Identify which cell holds the provided text, then report its [X, Y] central coordinate. 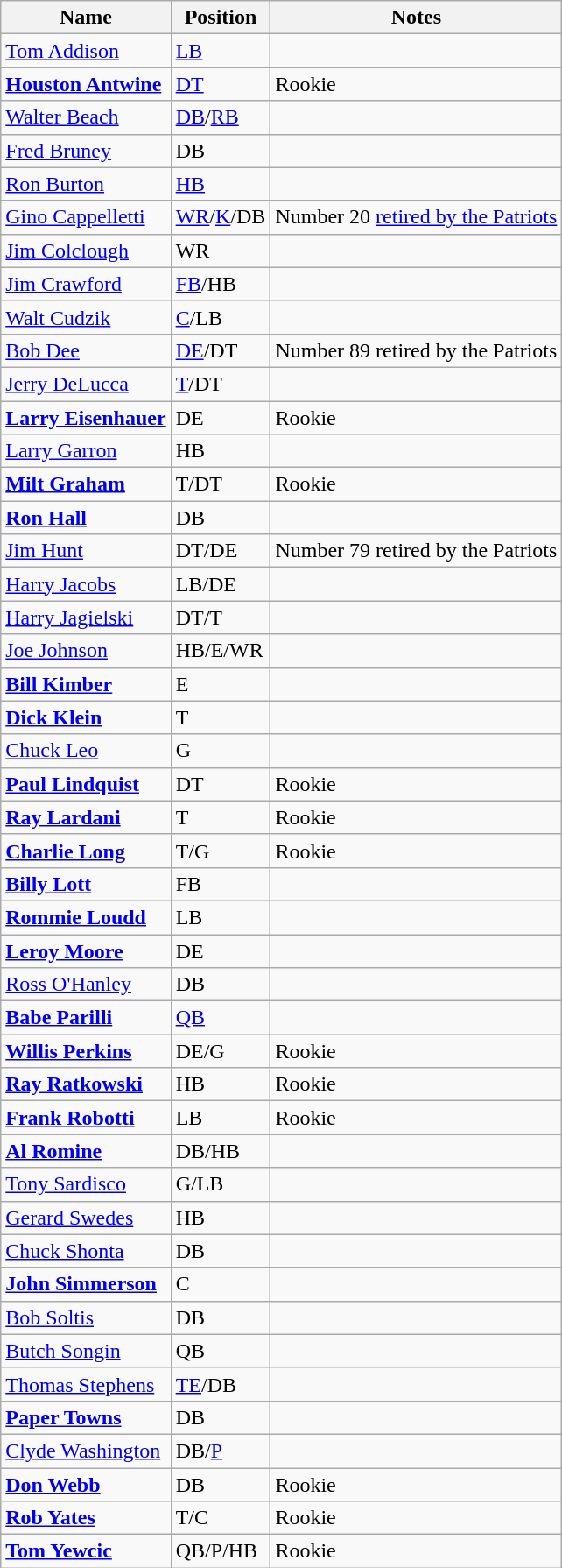
Bob Soltis [86, 1317]
DB/RB [221, 117]
Chuck Shonta [86, 1251]
Babe Parilli [86, 1018]
Jim Hunt [86, 551]
Jim Crawford [86, 284]
Frank Robotti [86, 1118]
Dick Klein [86, 717]
HB/E/WR [221, 651]
Ray Lardani [86, 817]
T/G [221, 851]
LB/DE [221, 584]
T/C [221, 1518]
Paper Towns [86, 1417]
Harry Jagielski [86, 618]
Willis Perkins [86, 1051]
Number 20 retired by the Patriots [417, 217]
Don Webb [86, 1485]
DE/DT [221, 350]
FB [221, 884]
Number 79 retired by the Patriots [417, 551]
Tom Yewcic [86, 1551]
Ron Hall [86, 518]
Walter Beach [86, 117]
Gerard Swedes [86, 1218]
Al Romine [86, 1151]
Clyde Washington [86, 1451]
Milt Graham [86, 484]
Charlie Long [86, 851]
Bill Kimber [86, 684]
WR/K/DB [221, 217]
QB/P/HB [221, 1551]
G [221, 751]
C [221, 1284]
DB/HB [221, 1151]
Joe Johnson [86, 651]
Houston Antwine [86, 84]
Ray Ratkowski [86, 1084]
C/LB [221, 317]
Thomas Stephens [86, 1384]
DB/P [221, 1451]
FB/HB [221, 284]
Rob Yates [86, 1518]
Tony Sardisco [86, 1184]
Bob Dee [86, 350]
Jerry DeLucca [86, 384]
Larry Eisenhauer [86, 418]
Chuck Leo [86, 751]
Walt Cudzik [86, 317]
Jim Colclough [86, 251]
Notes [417, 18]
WR [221, 251]
DT/DE [221, 551]
John Simmerson [86, 1284]
Butch Songin [86, 1351]
DE/G [221, 1051]
TE/DB [221, 1384]
Larry Garron [86, 451]
Name [86, 18]
Ron Burton [86, 184]
Fred Bruney [86, 151]
Tom Addison [86, 51]
Number 89 retired by the Patriots [417, 350]
E [221, 684]
Position [221, 18]
Gino Cappelletti [86, 217]
DT/T [221, 618]
Rommie Loudd [86, 917]
Ross O'Hanley [86, 985]
Harry Jacobs [86, 584]
Billy Lott [86, 884]
Paul Lindquist [86, 784]
Leroy Moore [86, 950]
G/LB [221, 1184]
